Search for the cell housing the specified text and yield its (X, Y) center coordinate. 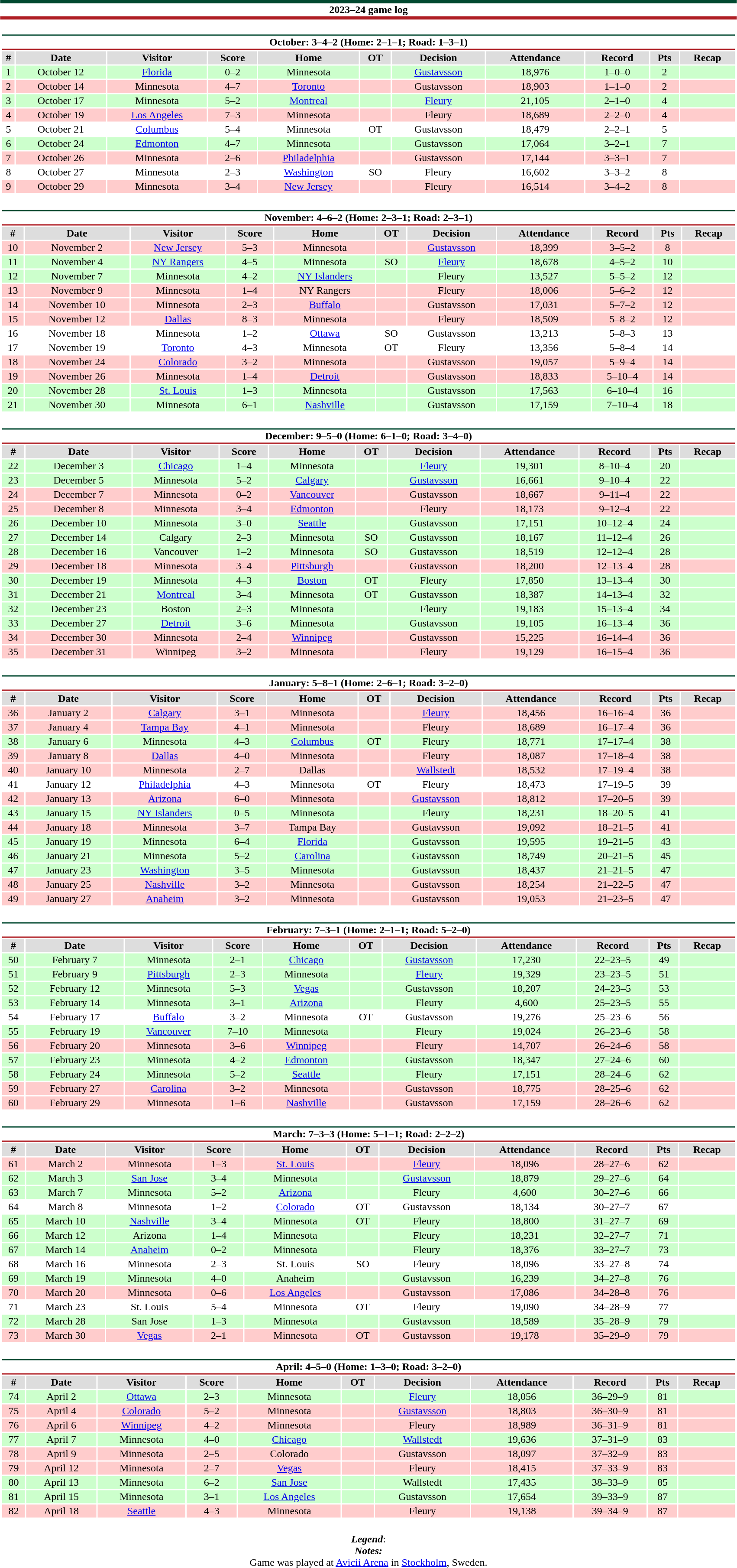
21–22–5 (616, 884)
October 12 (61, 72)
17,031 (544, 305)
26–24–6 (613, 1045)
6–4 (242, 842)
21–21–5 (616, 870)
18,519 (529, 552)
16–15–4 (614, 652)
December 27 (79, 623)
5–5–2 (622, 276)
36–29–9 (610, 1396)
January 4 (68, 727)
18,347 (527, 1060)
March 16 (66, 1264)
14,707 (527, 1045)
17,435 (522, 1482)
18,812 (531, 799)
5–9–4 (622, 362)
35–28–9 (612, 1321)
2–4 (244, 637)
19,636 (522, 1440)
3–3–2 (617, 172)
7–10–4 (622, 405)
February 27 (74, 1089)
January 21 (68, 856)
9–11–4 (614, 494)
18,254 (531, 884)
30–27–6 (612, 1193)
December 21 (79, 595)
18,749 (531, 856)
7–3 (233, 115)
January 15 (68, 813)
20–21–5 (616, 856)
October 17 (61, 101)
15,225 (529, 637)
April 2 (61, 1396)
27 (13, 538)
65 (13, 1221)
29 (13, 566)
21–23–5 (616, 899)
34–28–8 (612, 1292)
5–8–4 (622, 348)
50 (13, 960)
March 23 (66, 1307)
April: 4–5–0 (Home: 1–3–0; Road: 3–2–0) (368, 1367)
19,183 (529, 609)
5–8–3 (622, 333)
February 19 (74, 1032)
18,200 (529, 566)
February 24 (74, 1074)
3–0 (244, 523)
1–0–0 (617, 72)
25 (13, 509)
November 10 (77, 305)
February 17 (74, 1017)
33–27–8 (612, 1264)
10–12–4 (614, 523)
18,056 (522, 1396)
16–16–4 (616, 713)
2–5 (212, 1454)
3–2–1 (617, 143)
7–10 (237, 1032)
19,057 (544, 362)
22–23–5 (613, 960)
18,903 (535, 86)
17,850 (529, 580)
57 (13, 1060)
42 (13, 799)
January 27 (68, 899)
March 10 (66, 1221)
36–30–9 (610, 1411)
December 7 (79, 494)
November 28 (77, 390)
February 9 (74, 974)
72 (13, 1321)
0–5 (242, 813)
9 (8, 187)
18–21–5 (616, 827)
18,479 (535, 130)
December 30 (79, 637)
21,105 (535, 101)
37–32–9 (610, 1454)
19,178 (525, 1336)
28–26–6 (613, 1103)
2–6 (233, 158)
April 7 (61, 1440)
24–23–5 (613, 988)
January 25 (68, 884)
5–10–4 (622, 377)
25–23–5 (613, 1003)
19,138 (522, 1511)
6 (8, 143)
39–34–9 (610, 1511)
82 (13, 1511)
46 (13, 856)
4–5–2 (622, 262)
November 24 (77, 362)
15 (13, 319)
40 (13, 770)
8–10–4 (614, 466)
December 10 (79, 523)
85 (663, 1482)
February: 7–3–1 (Home: 2–1–1; Road: 5–2–0) (368, 930)
1–6 (237, 1103)
48 (13, 884)
November 12 (77, 319)
6–1 (250, 405)
18,006 (544, 291)
4–1 (242, 727)
6–2 (212, 1482)
19,129 (529, 652)
1 (8, 72)
April 9 (61, 1454)
11–12–4 (614, 538)
November 9 (77, 291)
March 8 (66, 1207)
17–19–5 (616, 785)
17–20–5 (616, 799)
25–23–6 (613, 1017)
3–5–2 (622, 247)
19,053 (531, 899)
December 8 (79, 509)
32–27–7 (612, 1235)
December 3 (79, 466)
18,771 (531, 741)
March 2 (66, 1164)
21 (13, 405)
63 (13, 1193)
18,415 (522, 1468)
January 18 (68, 827)
5–6–2 (622, 291)
3–3–1 (617, 158)
March 14 (66, 1250)
February 7 (74, 960)
18,989 (522, 1425)
16–17–4 (616, 727)
37 (13, 727)
4–5 (250, 262)
October 24 (61, 143)
18,134 (525, 1207)
28–25–6 (613, 1089)
18,097 (522, 1454)
12–13–4 (614, 566)
19,595 (531, 842)
December 14 (79, 538)
October 19 (61, 115)
70 (13, 1292)
3–5 (242, 870)
18,399 (544, 247)
January: 5–8–1 (Home: 2–6–1; Road: 3–2–0) (368, 683)
October: 3–4–2 (Home: 2–1–1; Road: 1–3–1) (368, 42)
16,514 (535, 187)
18,976 (535, 72)
18,207 (527, 988)
January 19 (68, 842)
March 19 (66, 1279)
8–3 (250, 319)
34–28–9 (612, 1307)
2023–24 game log (368, 10)
December 31 (79, 652)
3–4–2 (617, 187)
13–13–4 (614, 580)
December 23 (79, 609)
18,437 (531, 870)
34–27–8 (612, 1279)
13,356 (544, 348)
19–21–5 (616, 842)
17–19–4 (616, 770)
November 7 (77, 276)
37–33–9 (610, 1468)
44 (13, 827)
18,376 (525, 1250)
37–31–9 (610, 1440)
April 12 (61, 1468)
13,527 (544, 276)
30–27–7 (612, 1207)
October 27 (61, 172)
31 (13, 595)
March 30 (66, 1336)
1–1–0 (617, 86)
March 12 (66, 1235)
18,473 (531, 785)
9–10–4 (614, 480)
February 23 (74, 1060)
75 (13, 1411)
October 14 (61, 86)
17–17–4 (616, 741)
November 2 (77, 247)
November 19 (77, 348)
18,087 (531, 756)
April 13 (61, 1482)
19,276 (527, 1017)
19,301 (529, 466)
5–8–2 (622, 319)
December 5 (79, 480)
April 4 (61, 1411)
18,387 (529, 595)
18,775 (527, 1089)
18,532 (531, 770)
6–0 (242, 799)
54 (13, 1017)
16,661 (529, 480)
18,173 (529, 509)
23 (13, 480)
26–23–6 (613, 1032)
18,589 (525, 1321)
17,654 (522, 1497)
November 30 (77, 405)
November 18 (77, 333)
March 3 (66, 1178)
18,678 (544, 262)
December 18 (79, 566)
November 26 (77, 377)
April 18 (61, 1511)
6–10–4 (622, 390)
39–33–9 (610, 1497)
December 16 (79, 552)
17,563 (544, 390)
March: 7–3–3 (Home: 5–1–1; Road: 2–2–2) (368, 1134)
January 23 (68, 870)
19,329 (527, 974)
October 26 (61, 158)
January 2 (68, 713)
28–27–6 (612, 1164)
January 8 (68, 756)
February 14 (74, 1003)
28–24–6 (613, 1074)
16–13–4 (614, 623)
18,509 (544, 319)
16,239 (525, 1279)
March 7 (66, 1193)
59 (13, 1089)
18,803 (522, 1411)
9–12–4 (614, 509)
December: 9–5–0 (Home: 6–1–0; Road: 3–4–0) (368, 436)
5–7–2 (622, 305)
15–13–4 (614, 609)
23–23–5 (613, 974)
36–31–9 (610, 1425)
19,024 (527, 1032)
3 (8, 101)
12–12–4 (614, 552)
November: 4–6–2 (Home: 2–3–1; Road: 2–3–1) (368, 218)
0–6 (219, 1292)
18,456 (531, 713)
14–13–4 (614, 595)
16,602 (535, 172)
November 4 (77, 262)
27–24–6 (613, 1060)
38–33–9 (610, 1482)
17,064 (535, 143)
2–1–0 (617, 101)
January 10 (68, 770)
80 (13, 1482)
33 (13, 623)
17,086 (525, 1292)
16–14–4 (614, 637)
17–18–4 (616, 756)
29–27–6 (612, 1178)
April 15 (61, 1497)
February 29 (74, 1103)
October 29 (61, 187)
2–2–1 (617, 130)
68 (13, 1264)
52 (13, 988)
35–29–9 (612, 1336)
17,144 (535, 158)
2–2–0 (617, 115)
18,800 (525, 1221)
18,667 (529, 494)
March 20 (66, 1292)
19,090 (525, 1307)
18,833 (544, 377)
31–27–7 (612, 1221)
13,213 (544, 333)
19 (13, 377)
11 (13, 262)
78 (13, 1454)
January 13 (68, 799)
January 6 (68, 741)
19,092 (531, 827)
61 (13, 1164)
18,167 (529, 538)
April 6 (61, 1425)
18–20–5 (616, 813)
3–7 (242, 827)
17,230 (527, 960)
March 28 (66, 1321)
February 12 (74, 988)
December 19 (79, 580)
33–27–7 (612, 1250)
October 21 (61, 130)
February 20 (74, 1045)
19,105 (529, 623)
January 12 (68, 785)
18,879 (525, 1178)
17 (13, 348)
35 (13, 652)
